Output the [x, y] coordinate of the center of the cell containing the given text.  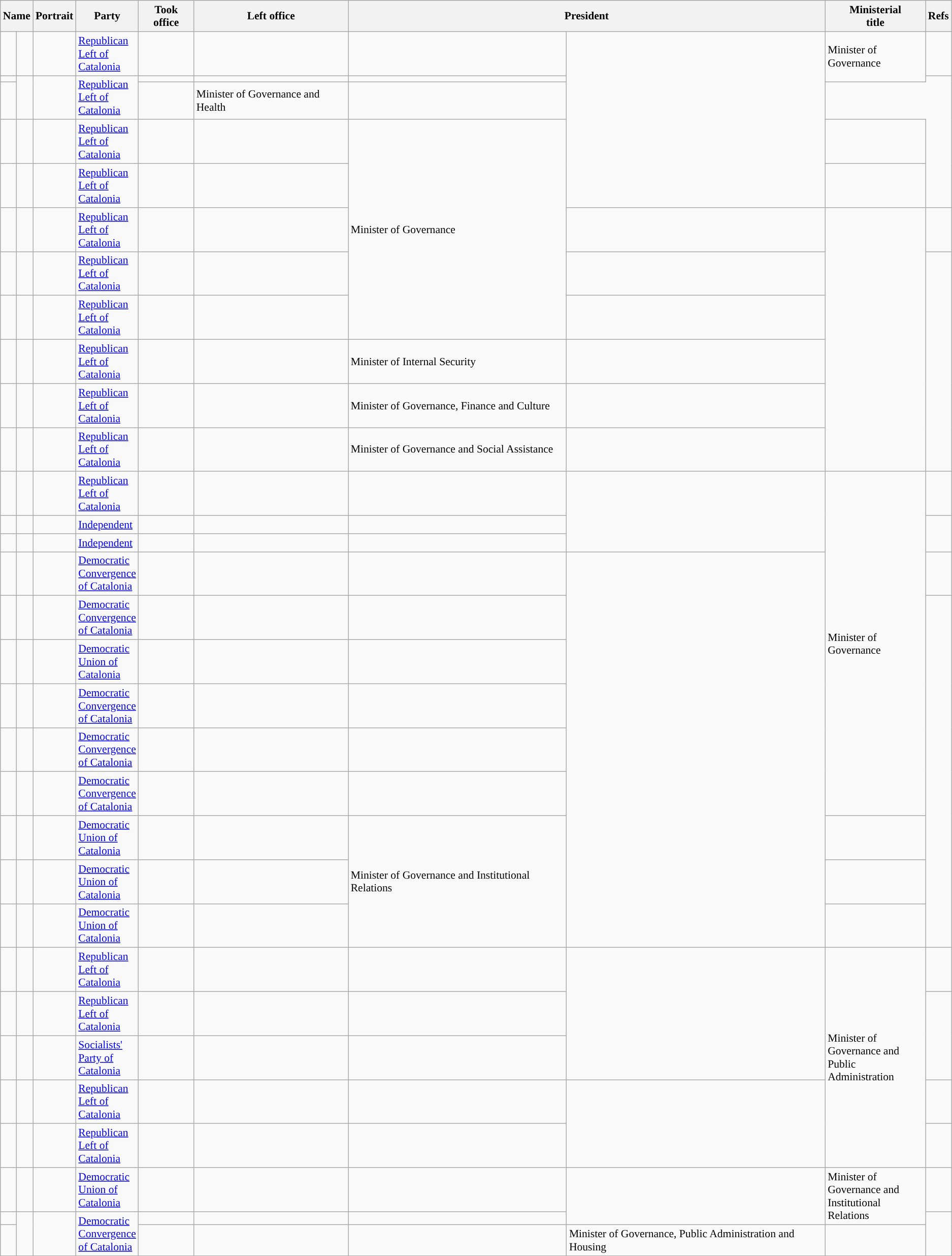
President [587, 16]
Socialists' Party of Catalonia [107, 1057]
Minister of Governance, Finance and Culture [457, 405]
Took office [167, 16]
Minister of Internal Security [457, 362]
Portrait [54, 16]
Minister of Governance, Public Administration and Housing [696, 1240]
Party [107, 16]
Name [17, 16]
Minister of Governance and Public Administration [875, 1057]
Minister of Governance and Health [271, 101]
Ministerialtitle [875, 16]
Refs [938, 16]
Left office [271, 16]
Minister of Governance and Social Assistance [457, 450]
